Search for the cell housing the specified text and yield its (x, y) center coordinate. 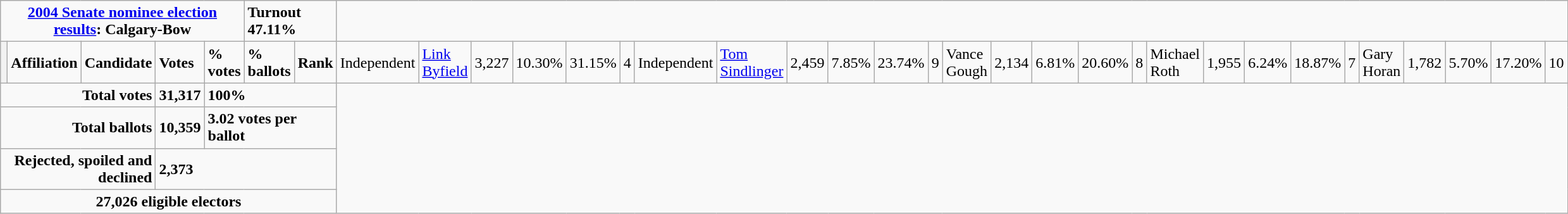
Affiliation (44, 62)
Vance Gough (966, 62)
7.85% (851, 62)
Link Byfield (445, 62)
Rejected, spoiled and declined (78, 168)
Candidate (118, 62)
Votes (180, 62)
% ballots (269, 62)
Rank (315, 62)
100% (271, 95)
9 (935, 62)
31,317 (180, 95)
7 (1352, 62)
Tom Sindlinger (751, 62)
31.15% (593, 62)
6.24% (1268, 62)
1,782 (1424, 62)
Turnout 47.11% (290, 22)
2,134 (1012, 62)
3.02 votes per ballot (271, 128)
% votes (224, 62)
2,459 (807, 62)
20.60% (1106, 62)
10.30% (539, 62)
5.70% (1469, 62)
27,026 eligible electors (168, 201)
10 (1556, 62)
10,359 (180, 128)
Total ballots (78, 128)
6.81% (1055, 62)
8 (1140, 62)
Michael Roth (1175, 62)
2004 Senate nominee election results: Calgary-Bow (123, 22)
2,373 (246, 168)
23.74% (901, 62)
3,227 (492, 62)
4 (627, 62)
18.87% (1318, 62)
17.20% (1518, 62)
Total votes (78, 95)
Gary Horan (1381, 62)
1,955 (1225, 62)
